Capture the cell that displays the provided text and extract its (X, Y) central coordinate. 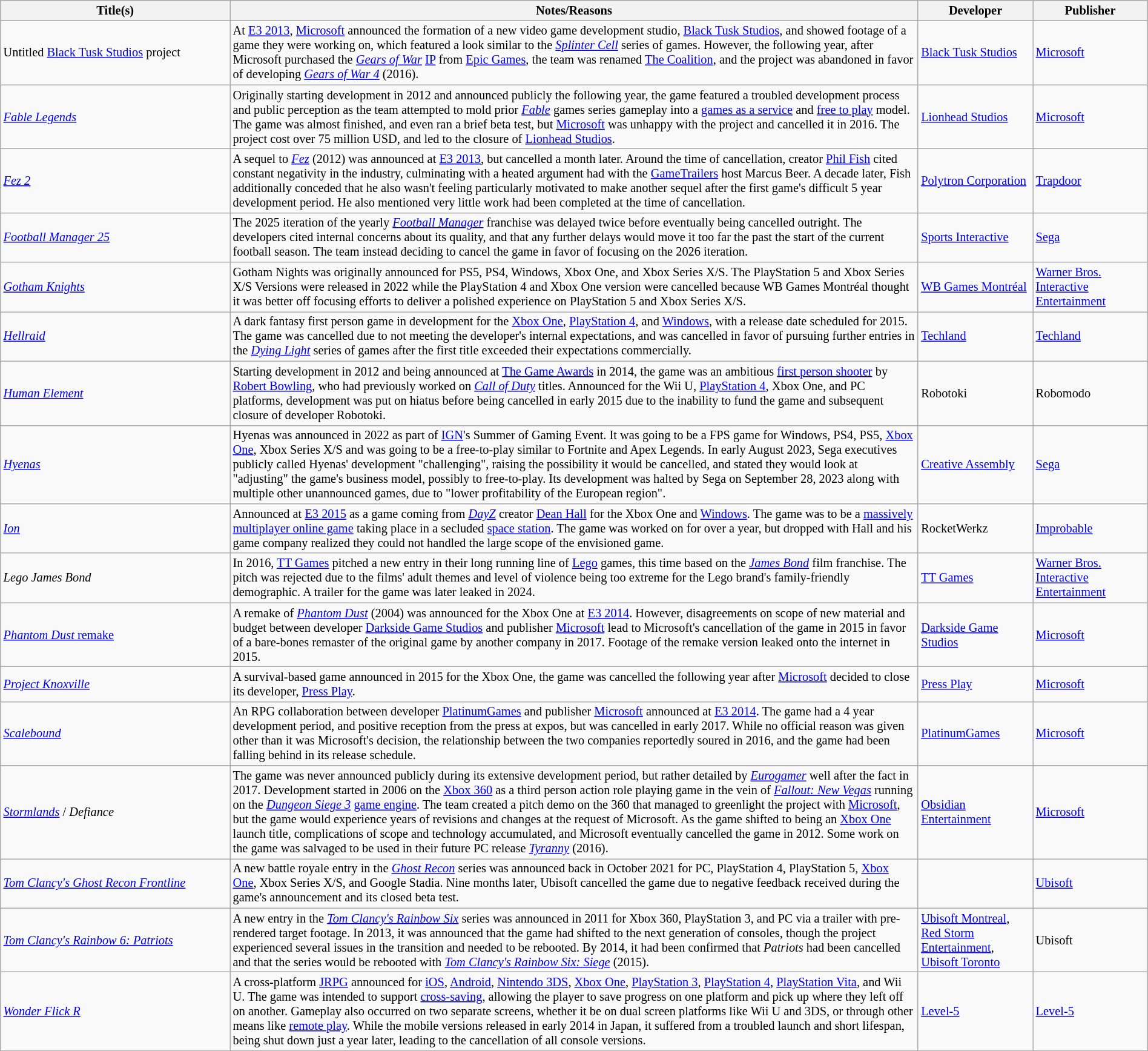
Notes/Reasons (574, 10)
Untitled Black Tusk Studios project (115, 53)
Scalebound (115, 734)
Polytron Corporation (975, 181)
Lego James Bond (115, 578)
Wonder Flick R (115, 1011)
Robotoki (975, 393)
Trapdoor (1090, 181)
Sports Interactive (975, 237)
RocketWerkz (975, 528)
Phantom Dust remake (115, 635)
Darkside Game Studios (975, 635)
Creative Assembly (975, 465)
Ubisoft Montreal, Red Storm Entertainment, Ubisoft Toronto (975, 940)
Football Manager 25 (115, 237)
Human Element (115, 393)
Improbable (1090, 528)
Project Knoxville (115, 684)
Lionhead Studios (975, 117)
Hyenas (115, 465)
PlatinumGames (975, 734)
Fable Legends (115, 117)
Fez 2 (115, 181)
WB Games Montréal (975, 287)
Hellraid (115, 336)
Press Play (975, 684)
Obsidian Entertainment (975, 812)
Developer (975, 10)
Robomodo (1090, 393)
Black Tusk Studios (975, 53)
TT Games (975, 578)
Ion (115, 528)
Stormlands / Defiance (115, 812)
Tom Clancy's Ghost Recon Frontline (115, 883)
Publisher (1090, 10)
Gotham Knights (115, 287)
Title(s) (115, 10)
Tom Clancy's Rainbow 6: Patriots (115, 940)
